Identify which cell holds the provided text, then report its [X, Y] central coordinate. 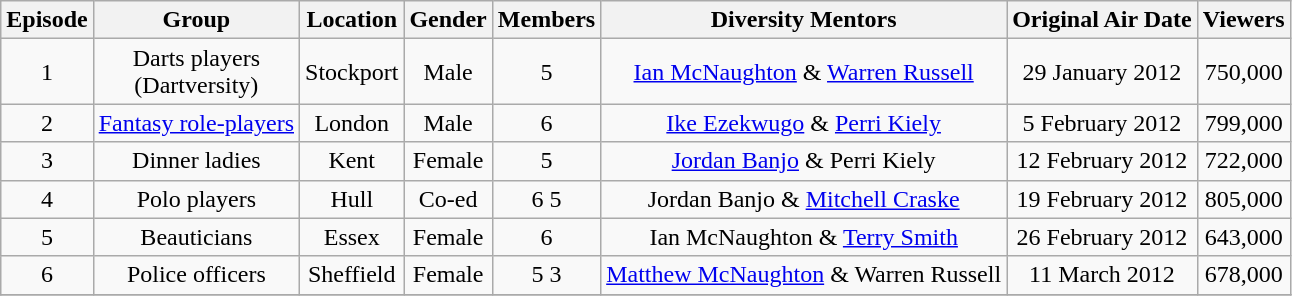
5 3 [546, 275]
Stockport [352, 72]
2 [47, 123]
Polo players [196, 199]
Hull [352, 199]
29 January 2012 [1102, 72]
750,000 [1244, 72]
26 February 2012 [1102, 237]
1 [47, 72]
Jordan Banjo & Perri Kiely [804, 161]
Group [196, 20]
Ian McNaughton & Warren Russell [804, 72]
799,000 [1244, 123]
Sheffield [352, 275]
Beauticians [196, 237]
Ike Ezekwugo & Perri Kiely [804, 123]
Diversity Mentors [804, 20]
Jordan Banjo & Mitchell Craske [804, 199]
805,000 [1244, 199]
Gender [448, 20]
6 5 [546, 199]
12 February 2012 [1102, 161]
Darts players(Dartversity) [196, 72]
678,000 [1244, 275]
643,000 [1244, 237]
London [352, 123]
Original Air Date [1102, 20]
Episode [47, 20]
5 February 2012 [1102, 123]
Members [546, 20]
Essex [352, 237]
Dinner ladies [196, 161]
19 February 2012 [1102, 199]
Co-ed [448, 199]
Viewers [1244, 20]
3 [47, 161]
Kent [352, 161]
Location [352, 20]
4 [47, 199]
Matthew McNaughton & Warren Russell [804, 275]
Ian McNaughton & Terry Smith [804, 237]
Police officers [196, 275]
Fantasy role-players [196, 123]
722,000 [1244, 161]
11 March 2012 [1102, 275]
